Pinpoint the cell where the given text exists, returning its [x, y] midpoint coordinate. 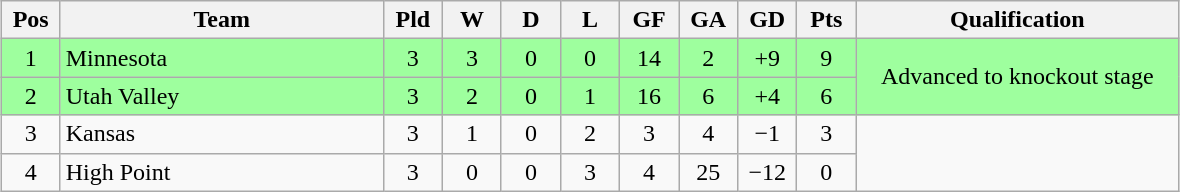
Qualification [1018, 20]
−1 [768, 134]
Team [222, 20]
Advanced to knockout stage [1018, 77]
High Point [222, 172]
Pos [30, 20]
W [472, 20]
+9 [768, 58]
GA [708, 20]
9 [826, 58]
+4 [768, 96]
GF [650, 20]
Pts [826, 20]
Kansas [222, 134]
16 [650, 96]
Pld [412, 20]
Utah Valley [222, 96]
25 [708, 172]
GD [768, 20]
−12 [768, 172]
L [590, 20]
Minnesota [222, 58]
D [530, 20]
14 [650, 58]
